From the cell containing the given text, extract its center point as [X, Y] coordinate. 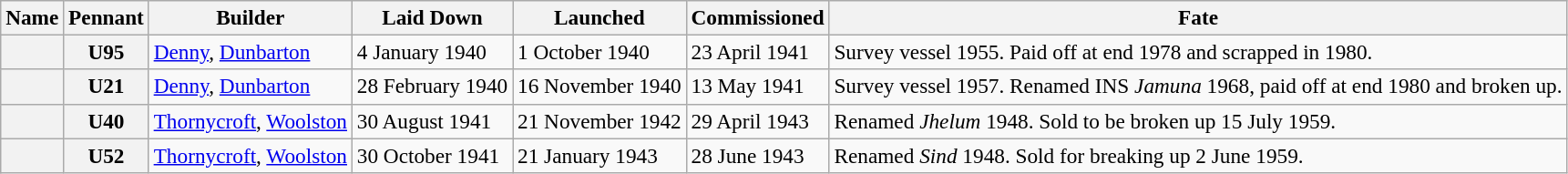
U95 [107, 52]
Commissioned [758, 17]
28 June 1943 [758, 155]
28 February 1940 [432, 87]
Name [33, 17]
Pennant [107, 17]
Survey vessel 1955. Paid off at end 1978 and scrapped in 1980. [1198, 52]
29 April 1943 [758, 121]
16 November 1940 [600, 87]
30 October 1941 [432, 155]
Renamed Sind 1948. Sold for breaking up 2 June 1959. [1198, 155]
1 October 1940 [600, 52]
13 May 1941 [758, 87]
U52 [107, 155]
Renamed Jhelum 1948. Sold to be broken up 15 July 1959. [1198, 121]
21 January 1943 [600, 155]
Builder [250, 17]
Survey vessel 1957. Renamed INS Jamuna 1968, paid off at end 1980 and broken up. [1198, 87]
21 November 1942 [600, 121]
Fate [1198, 17]
U40 [107, 121]
Laid Down [432, 17]
Launched [600, 17]
4 January 1940 [432, 52]
U21 [107, 87]
30 August 1941 [432, 121]
23 April 1941 [758, 52]
